Return (x, y) of the center of cell containing provided text 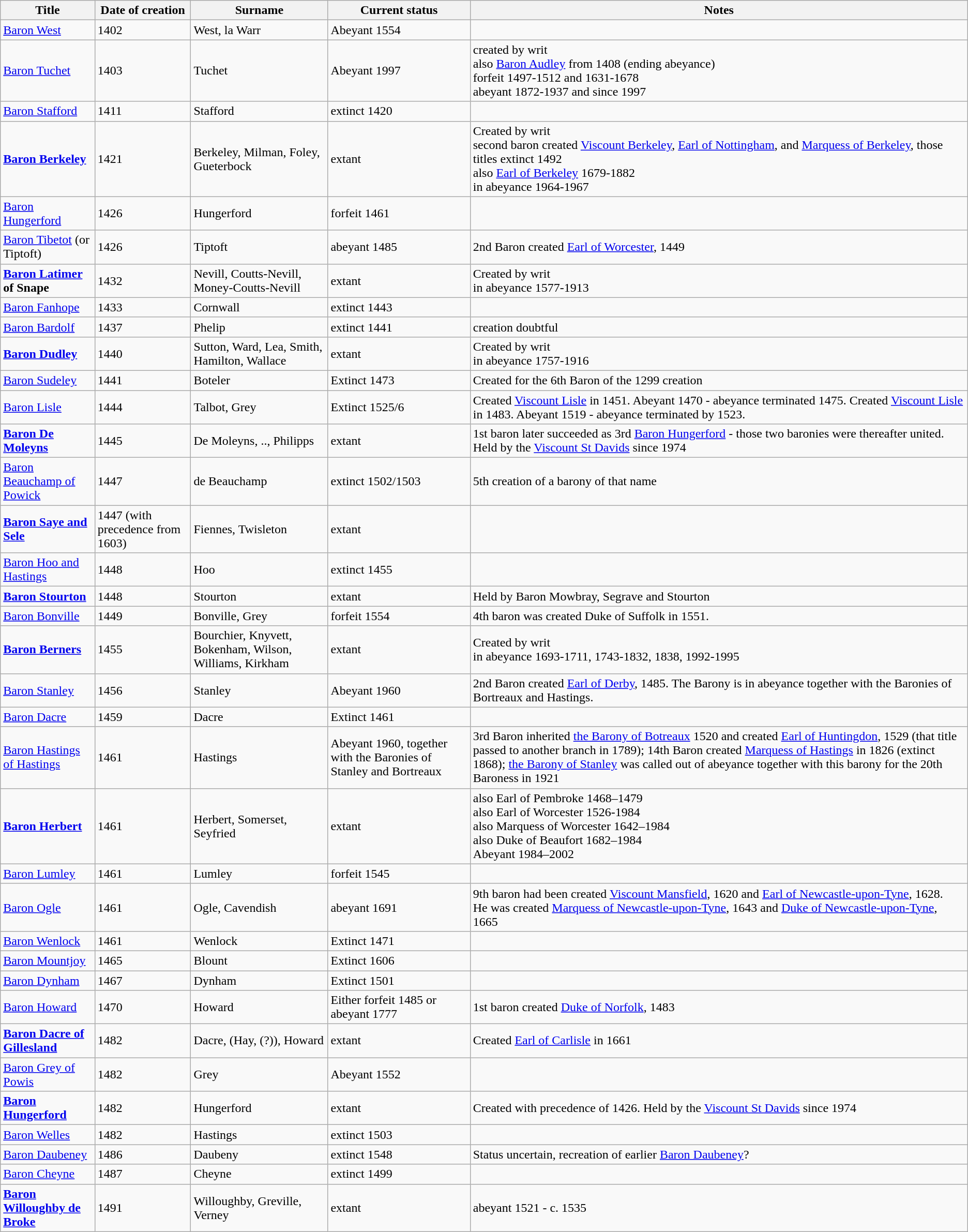
abeyant 1691 (399, 907)
Date of creation (143, 10)
Baron Willoughby de Broke (48, 1208)
Phelip (260, 327)
Baron Stourton (48, 596)
1459 (143, 717)
extinct 1441 (399, 327)
abeyant 1521 - c. 1535 (719, 1208)
Created Viscount Lisle in 1451. Abeyant 1470 - abeyance terminated 1475. Created Viscount Lisle in 1483. Abeyant 1519 - abeyance terminated by 1523. (719, 407)
Current status (399, 10)
Baron Dacre (48, 717)
extinct 1455 (399, 570)
Baron Bardolf (48, 327)
Baron Dudley (48, 354)
Status uncertain, recreation of earlier Baron Daubeney? (719, 1154)
Baron Latimer of Snape (48, 280)
also Earl of Pembroke 1468–1479also Earl of Worcester 1526-1984also Marquess of Worcester 1642–1984also Duke of Beaufort 1682–1984Abeyant 1984–2002 (719, 826)
1411 (143, 111)
Baron De Moleyns (48, 441)
Baron Berkeley (48, 159)
creation doubtful (719, 327)
Baron Saye and Sele (48, 529)
Baron Dynham (48, 980)
Stanley (260, 690)
2nd Baron created Earl of Derby, 1485. The Barony is in abeyance together with the Baronies of Bortreaux and Hastings. (719, 690)
Cheyne (260, 1174)
Baron Tibetot (or Tiptoft) (48, 247)
Abeyant 1960 (399, 690)
Baron Tuchet (48, 70)
1402 (143, 30)
Abeyant 1997 (399, 70)
Extinct 1473 (399, 380)
Baron Hoo and Hastings (48, 570)
Title (48, 10)
1491 (143, 1208)
Created Earl of Carlisle in 1661 (719, 1041)
Willoughby, Greville, Verney (260, 1208)
Herbert, Somerset, Seyfried (260, 826)
Lumley (260, 874)
Baron Daubeney (48, 1154)
Baron Sudeley (48, 380)
5th creation of a barony of that name (719, 482)
created by writalso Baron Audley from 1408 (ending abeyance)forfeit 1497-1512 and 1631-1678abeyant 1872-1937 and since 1997 (719, 70)
Abeyant 1554 (399, 30)
1465 (143, 960)
Howard (260, 1008)
Created by writin abeyance 1577-1913 (719, 280)
Extinct 1501 (399, 980)
Created by writin abeyance 1757-1916 (719, 354)
Notes (719, 10)
Baron Dacre of Gillesland (48, 1041)
Ogle, Cavendish (260, 907)
Tuchet (260, 70)
Baron West (48, 30)
Baron Howard (48, 1008)
Blount (260, 960)
Nevill, Coutts-Nevill, Money-Coutts-Nevill (260, 280)
Baron Fanhope (48, 307)
1432 (143, 280)
Extinct 1461 (399, 717)
1st baron later succeeded as 3rd Baron Hungerford - those two baronies were thereafter united. Held by the Viscount St Davids since 1974 (719, 441)
1445 (143, 441)
Baron Stafford (48, 111)
Baron Lisle (48, 407)
Dacre (260, 717)
Created by writin abeyance 1693-1711, 1743-1832, 1838, 1992-1995 (719, 650)
Baron Bonville (48, 616)
1447 (143, 482)
Baron Berners (48, 650)
forfeit 1554 (399, 616)
1447 (with precedence from 1603) (143, 529)
extinct 1503 (399, 1135)
Abeyant 1960, together with the Baronies of Stanley and Bortreaux (399, 757)
Hoo (260, 570)
Boteler (260, 380)
Either forfeit 1485 or abeyant 1777 (399, 1008)
Created with precedence of 1426. Held by the Viscount St Davids since 1974 (719, 1108)
1486 (143, 1154)
extinct 1443 (399, 307)
Daubeny (260, 1154)
Baron Welles (48, 1135)
Wenlock (260, 941)
Baron Lumley (48, 874)
1440 (143, 354)
1st baron created Duke of Norfolk, 1483 (719, 1008)
Stourton (260, 596)
Baron Wenlock (48, 941)
Extinct 1525/6 (399, 407)
1467 (143, 980)
extinct 1502/1503 (399, 482)
Held by Baron Mowbray, Segrave and Stourton (719, 596)
4th baron was created Duke of Suffolk in 1551. (719, 616)
Berkeley, Milman, Foley, Gueterbock (260, 159)
Baron Mountjoy (48, 960)
2nd Baron created Earl of Worcester, 1449 (719, 247)
Talbot, Grey (260, 407)
1437 (143, 327)
de Beauchamp (260, 482)
1421 (143, 159)
abeyant 1485 (399, 247)
De Moleyns, .., Philipps (260, 441)
Extinct 1471 (399, 941)
Baron Hastings of Hastings (48, 757)
Baron Cheyne (48, 1174)
Cornwall (260, 307)
Extinct 1606 (399, 960)
Grey (260, 1075)
1444 (143, 407)
1456 (143, 690)
Baron Stanley (48, 690)
Tiptoft (260, 247)
Dynham (260, 980)
1433 (143, 307)
Bonville, Grey (260, 616)
1470 (143, 1008)
Abeyant 1552 (399, 1075)
Baron Herbert (48, 826)
1441 (143, 380)
forfeit 1461 (399, 213)
Fiennes, Twisleton (260, 529)
1487 (143, 1174)
1449 (143, 616)
West, la Warr (260, 30)
Stafford (260, 111)
extinct 1499 (399, 1174)
1455 (143, 650)
1403 (143, 70)
Baron Grey of Powis (48, 1075)
Sutton, Ward, Lea, Smith, Hamilton, Wallace (260, 354)
Baron Beauchamp of Powick (48, 482)
Baron Ogle (48, 907)
Dacre, (Hay, (?)), Howard (260, 1041)
forfeit 1545 (399, 874)
Bourchier, Knyvett, Bokenham, Wilson, Williams, Kirkham (260, 650)
Created for the 6th Baron of the 1299 creation (719, 380)
extinct 1420 (399, 111)
extinct 1548 (399, 1154)
Surname (260, 10)
